From the cell containing the given text, extract its center point as [x, y] coordinate. 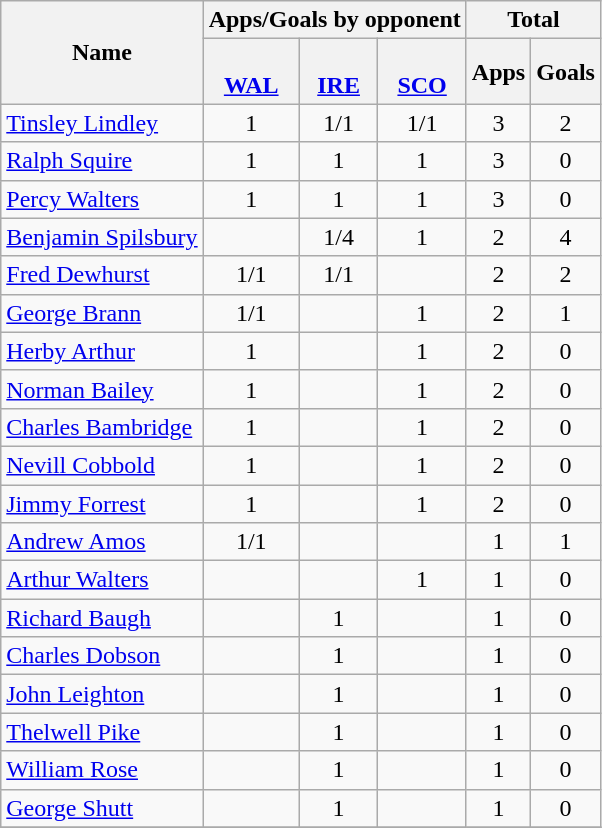
Name [102, 52]
Tinsley Lindley [102, 123]
Andrew Amos [102, 542]
Percy Walters [102, 199]
Charles Bambridge [102, 427]
Richard Baugh [102, 618]
Charles Dobson [102, 656]
John Leighton [102, 694]
Norman Bailey [102, 389]
IRE [338, 72]
1/4 [338, 237]
Benjamin Spilsbury [102, 237]
Arthur Walters [102, 580]
Jimmy Forrest [102, 503]
Goals [566, 72]
George Shutt [102, 808]
Apps/Goals by opponent [334, 20]
SCO [422, 72]
Fred Dewhurst [102, 275]
Ralph Squire [102, 161]
WAL [251, 72]
Apps [498, 72]
Nevill Cobbold [102, 465]
Thelwell Pike [102, 732]
George Brann [102, 313]
Total [533, 20]
William Rose [102, 770]
4 [566, 237]
Herby Arthur [102, 351]
